Extract the [x, y] coordinate from the center of the cell holding the provided text.  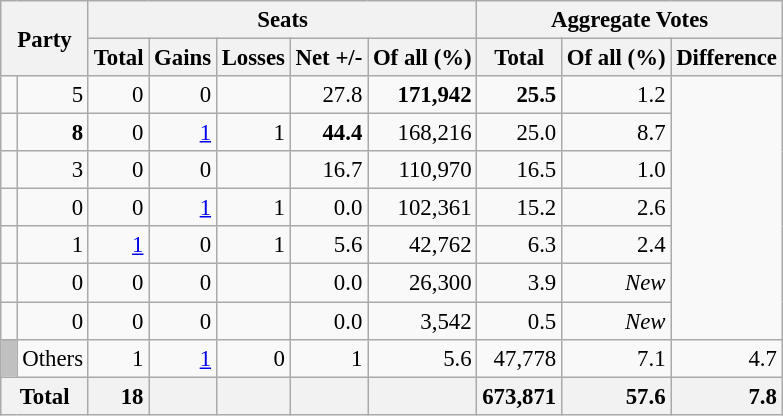
Losses [253, 58]
42,762 [422, 245]
Seats [282, 20]
7.1 [616, 358]
2.4 [616, 245]
0.5 [520, 321]
26,300 [422, 283]
25.5 [520, 95]
110,970 [422, 170]
Difference [726, 58]
16.5 [520, 170]
7.8 [726, 396]
47,778 [520, 358]
44.4 [328, 133]
171,942 [422, 95]
673,871 [520, 396]
1.0 [616, 170]
8 [52, 133]
8.7 [616, 133]
2.6 [616, 208]
168,216 [422, 133]
Others [52, 358]
3 [52, 170]
57.6 [616, 396]
102,361 [422, 208]
Aggregate Votes [630, 20]
Net +/- [328, 58]
4.7 [726, 358]
5 [52, 95]
1.2 [616, 95]
15.2 [520, 208]
6.3 [520, 245]
Party [45, 38]
Gains [183, 58]
3,542 [422, 321]
3.9 [520, 283]
18 [118, 396]
27.8 [328, 95]
16.7 [328, 170]
25.0 [520, 133]
